Output the (x, y) coordinate of the center of the cell containing the given text.  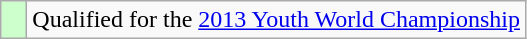
Qualified for the 2013 Youth World Championship (276, 20)
